Scan for the cell matching the given text and deliver its [x, y] coordinate at center. 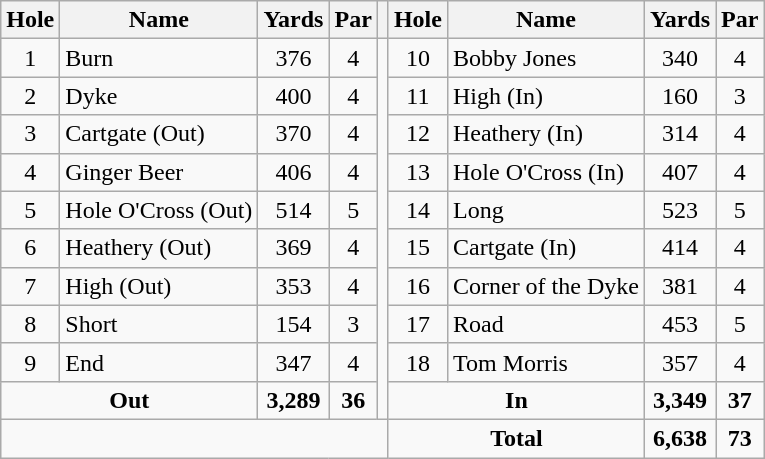
370 [294, 134]
523 [680, 210]
High (In) [546, 96]
Hole O'Cross (Out) [159, 210]
11 [418, 96]
37 [740, 400]
407 [680, 172]
14 [418, 210]
376 [294, 58]
73 [740, 438]
7 [30, 286]
406 [294, 172]
Bobby Jones [546, 58]
314 [680, 134]
8 [30, 324]
2 [30, 96]
453 [680, 324]
1 [30, 58]
12 [418, 134]
Cartgate (In) [546, 248]
353 [294, 286]
Ginger Beer [159, 172]
6 [30, 248]
400 [294, 96]
Tom Morris [546, 362]
6,638 [680, 438]
End [159, 362]
Cartgate (Out) [159, 134]
347 [294, 362]
36 [353, 400]
160 [680, 96]
18 [418, 362]
Total [516, 438]
514 [294, 210]
154 [294, 324]
Long [546, 210]
357 [680, 362]
3,349 [680, 400]
9 [30, 362]
10 [418, 58]
High (Out) [159, 286]
Corner of the Dyke [546, 286]
340 [680, 58]
381 [680, 286]
Burn [159, 58]
Dyke [159, 96]
Short [159, 324]
369 [294, 248]
In [516, 400]
414 [680, 248]
Out [130, 400]
Heathery (In) [546, 134]
Heathery (Out) [159, 248]
13 [418, 172]
16 [418, 286]
17 [418, 324]
Hole O'Cross (In) [546, 172]
Road [546, 324]
15 [418, 248]
3,289 [294, 400]
